Capture the cell that displays the provided text and extract its [x, y] central coordinate. 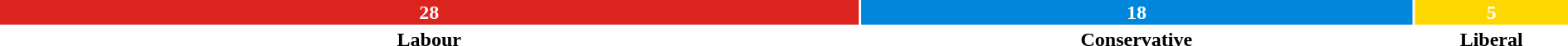
5 [1492, 12]
28 [429, 12]
18 [1137, 12]
